Pinpoint the cell where the given text exists, returning its [x, y] midpoint coordinate. 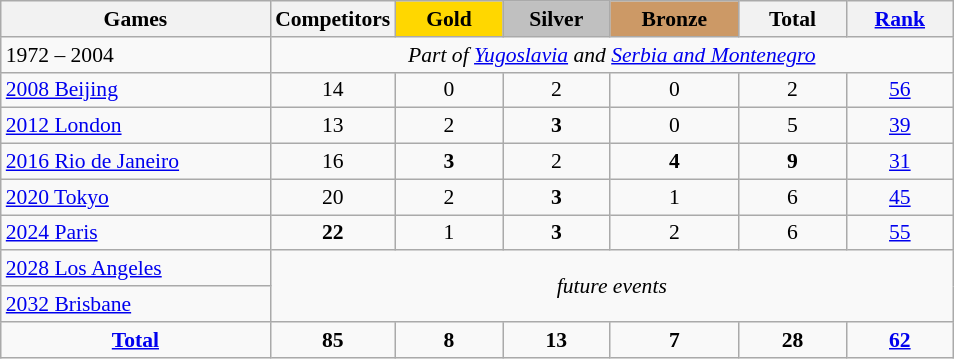
20 [332, 197]
7 [674, 340]
Bronze [674, 19]
62 [900, 340]
Part of Yugoslavia and Serbia and Montenegro [612, 55]
55 [900, 233]
future events [612, 286]
2020 Tokyo [136, 197]
2028 Los Angeles [136, 269]
2008 Beijing [136, 90]
Gold [448, 19]
39 [900, 126]
28 [792, 340]
56 [900, 90]
Games [136, 19]
Competitors [332, 19]
9 [792, 162]
1972 – 2004 [136, 55]
2032 Brisbane [136, 304]
31 [900, 162]
16 [332, 162]
2016 Rio de Janeiro [136, 162]
14 [332, 90]
22 [332, 233]
2012 London [136, 126]
5 [792, 126]
Silver [556, 19]
45 [900, 197]
Rank [900, 19]
2024 Paris [136, 233]
4 [674, 162]
85 [332, 340]
8 [448, 340]
